For the text-containing cell, return its midpoint in [x, y] coordinate format. 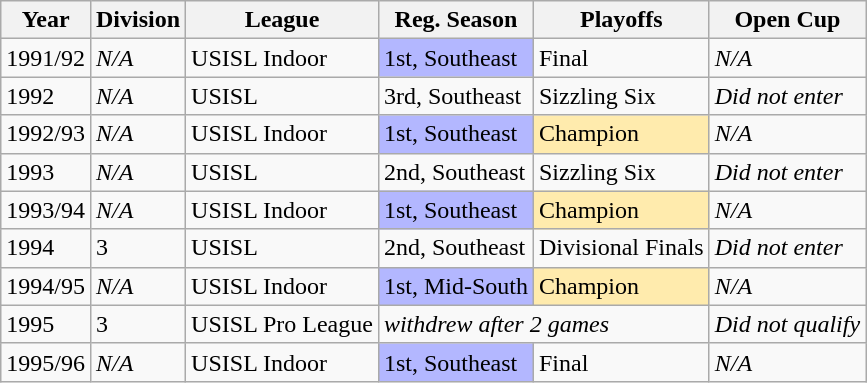
1991/92 [46, 58]
1st, Mid-South [456, 286]
1993 [46, 172]
League [282, 20]
1995/96 [46, 362]
3rd, Southeast [456, 96]
1994/95 [46, 286]
Reg. Season [456, 20]
Did not qualify [787, 324]
Divisional Finals [621, 248]
1992/93 [46, 134]
USISL Pro League [282, 324]
withdrew after 2 games [544, 324]
Division [138, 20]
Year [46, 20]
1995 [46, 324]
1992 [46, 96]
1993/94 [46, 210]
Playoffs [621, 20]
Open Cup [787, 20]
1994 [46, 248]
